Pinpoint the cell where the given text exists, returning its (X, Y) midpoint coordinate. 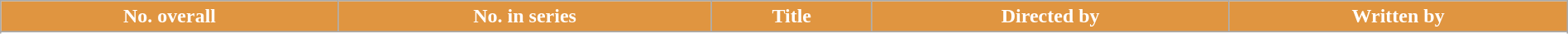
Title (792, 17)
No. overall (170, 17)
Directed by (1050, 17)
No. in series (524, 17)
Written by (1398, 17)
